Capture the cell that displays the provided text and extract its [X, Y] central coordinate. 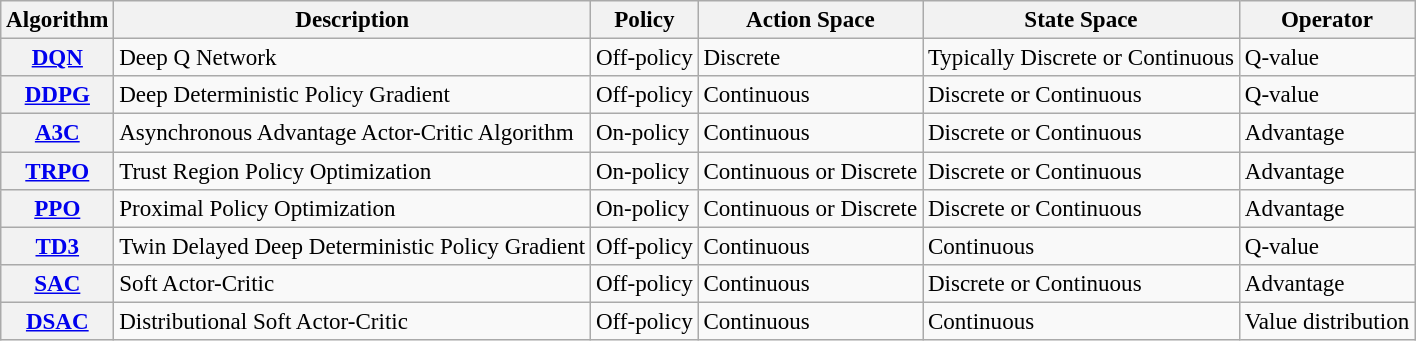
Trust Region Policy Optimization [352, 171]
Twin Delayed Deep Deterministic Policy Gradient [352, 246]
State Space [1082, 20]
DSAC [58, 322]
Soft Actor-Critic [352, 284]
Action Space [810, 20]
Value distribution [1326, 322]
Algorithm [58, 20]
SAC [58, 284]
Deep Q Network [352, 58]
Proximal Policy Optimization [352, 209]
Operator [1326, 20]
TRPO [58, 171]
PPO [58, 209]
DQN [58, 58]
Distributional Soft Actor-Critic [352, 322]
Asynchronous Advantage Actor-Critic Algorithm [352, 133]
TD3 [58, 246]
Deep Deterministic Policy Gradient [352, 95]
Policy [645, 20]
Typically Discrete or Continuous [1082, 58]
A3C [58, 133]
Discrete [810, 58]
DDPG [58, 95]
Description [352, 20]
